For the text-containing cell, return its midpoint in (x, y) coordinate format. 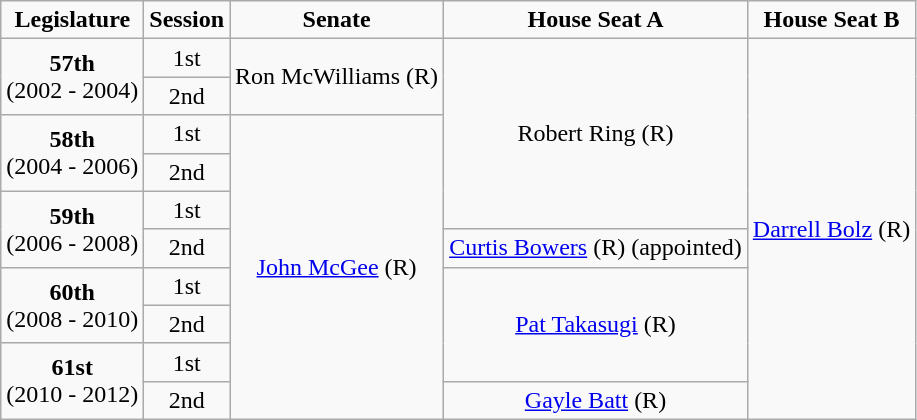
Pat Takasugi (R) (596, 324)
59th (2006 - 2008) (72, 229)
Curtis Bowers (R) (appointed) (596, 248)
House Seat A (596, 20)
57th (2002 - 2004) (72, 77)
Ron McWilliams (R) (337, 77)
60th (2008 - 2010) (72, 305)
Robert Ring (R) (596, 134)
58th (2004 - 2006) (72, 153)
Session (187, 20)
Darrell Bolz (R) (831, 230)
John McGee (R) (337, 267)
House Seat B (831, 20)
Gayle Batt (R) (596, 400)
Senate (337, 20)
Legislature (72, 20)
61st (2010 - 2012) (72, 381)
